Find where the given text appears and provide that cell's center as (x, y) coordinate. 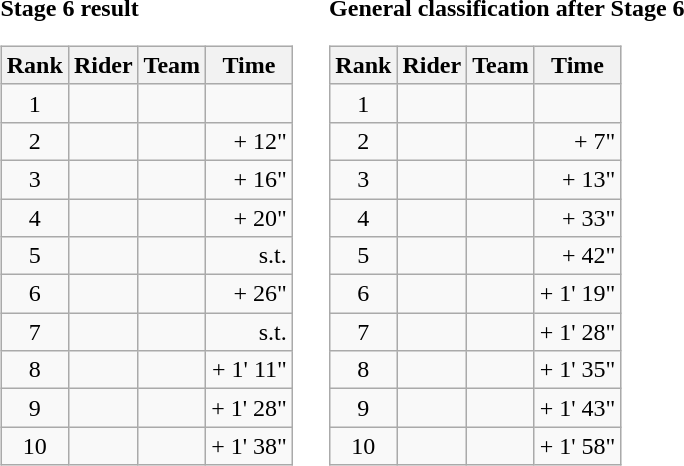
+ 1' 58" (578, 446)
+ 7" (578, 141)
+ 1' 19" (578, 294)
+ 20" (250, 217)
+ 1' 11" (250, 370)
+ 1' 35" (578, 370)
+ 26" (250, 294)
+ 13" (578, 179)
+ 12" (250, 141)
+ 33" (578, 217)
+ 42" (578, 256)
+ 1' 43" (578, 408)
+ 1' 38" (250, 446)
+ 16" (250, 179)
